Search for the cell housing the specified text and yield its [X, Y] center coordinate. 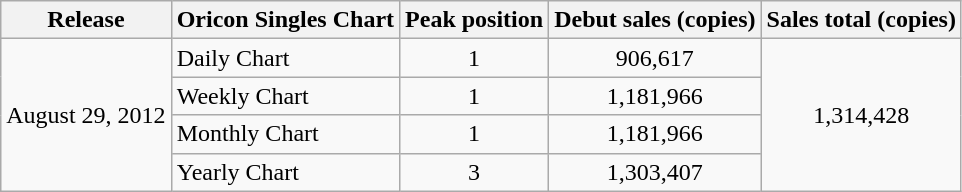
1,314,428 [861, 115]
906,617 [655, 58]
Weekly Chart [285, 96]
Debut sales (copies) [655, 20]
Oricon Singles Chart [285, 20]
August 29, 2012 [86, 115]
1,303,407 [655, 172]
Daily Chart [285, 58]
Yearly Chart [285, 172]
3 [474, 172]
Release [86, 20]
Sales total (copies) [861, 20]
Peak position [474, 20]
Monthly Chart [285, 134]
